Return the (X, Y) coordinate for the center point of the cell that contains the specified text.  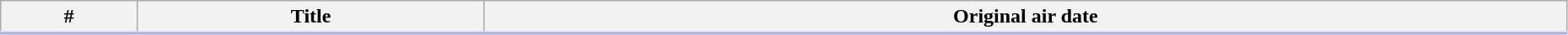
Original air date (1026, 17)
# (69, 17)
Title (311, 17)
